Determine the [x, y] coordinate at the center of the cell enclosing the given text.  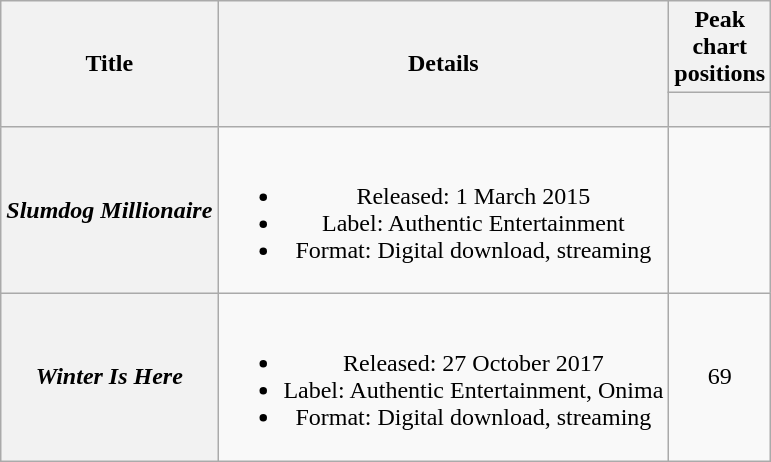
Details [444, 64]
Peak chart positions [720, 47]
Title [110, 64]
Released: 1 March 2015Label: Authentic EntertainmentFormat: Digital download, streaming [444, 210]
Winter Is Here [110, 378]
Slumdog Millionaire [110, 210]
Released: 27 October 2017Label: Authentic Entertainment, OnimaFormat: Digital download, streaming [444, 378]
69 [720, 378]
